From the cell containing the given text, extract its center point as (X, Y) coordinate. 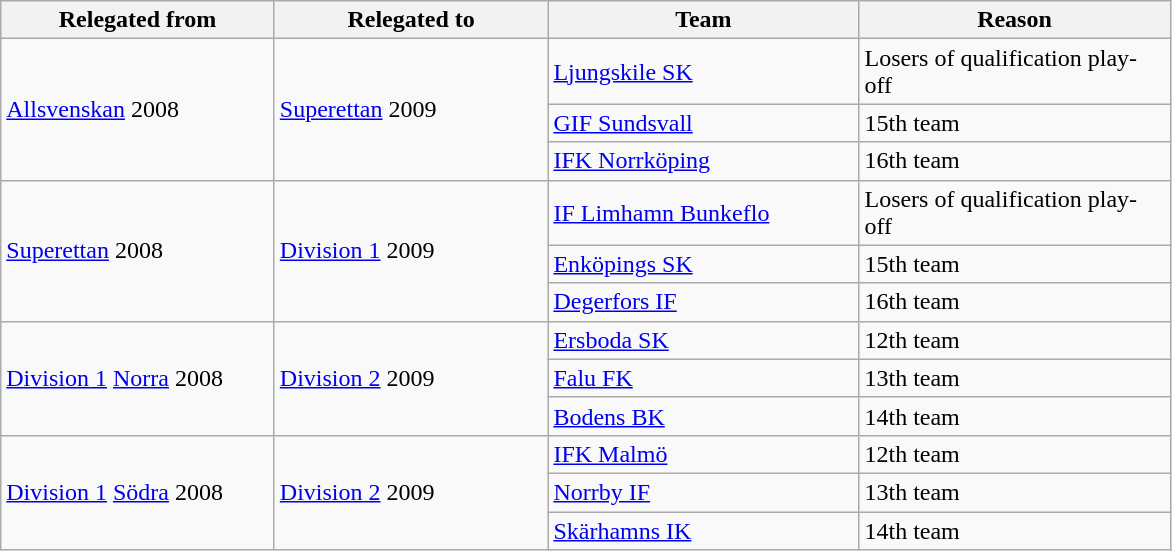
Superettan 2008 (138, 250)
Division 1 Norra 2008 (138, 378)
Allsvenskan 2008 (138, 110)
Bodens BK (704, 416)
Relegated from (138, 20)
IFK Malmö (704, 454)
Ljungskile SK (704, 72)
Degerfors IF (704, 302)
Reason (1014, 20)
Relegated to (411, 20)
Ersboda SK (704, 340)
Norrby IF (704, 492)
Falu FK (704, 378)
Skärhamns IK (704, 531)
Enköpings SK (704, 264)
GIF Sundsvall (704, 123)
Division 1 Södra 2008 (138, 492)
Superettan 2009 (411, 110)
Division 1 2009 (411, 250)
IF Limhamn Bunkeflo (704, 212)
IFK Norrköping (704, 161)
Team (704, 20)
